Scan for the cell matching the given text and deliver its [X, Y] coordinate at center. 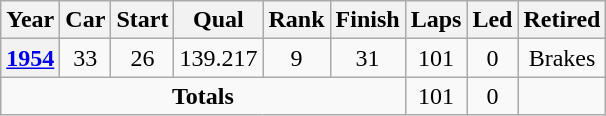
Qual [218, 20]
31 [368, 58]
33 [86, 58]
Year [30, 20]
Totals [203, 96]
Brakes [562, 58]
26 [142, 58]
Car [86, 20]
Finish [368, 20]
Led [492, 20]
Rank [296, 20]
Start [142, 20]
1954 [30, 58]
Laps [436, 20]
139.217 [218, 58]
9 [296, 58]
Retired [562, 20]
